From the cell containing the given text, extract its center point as [x, y] coordinate. 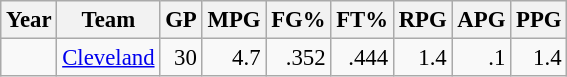
PPG [539, 20]
APG [482, 20]
FG% [298, 20]
RPG [422, 20]
30 [181, 58]
GP [181, 20]
.1 [482, 58]
.444 [362, 58]
MPG [234, 20]
4.7 [234, 58]
Year [29, 20]
.352 [298, 58]
FT% [362, 20]
Cleveland [108, 58]
Team [108, 20]
